Return the (x, y) coordinate for the center point of the cell that contains the specified text.  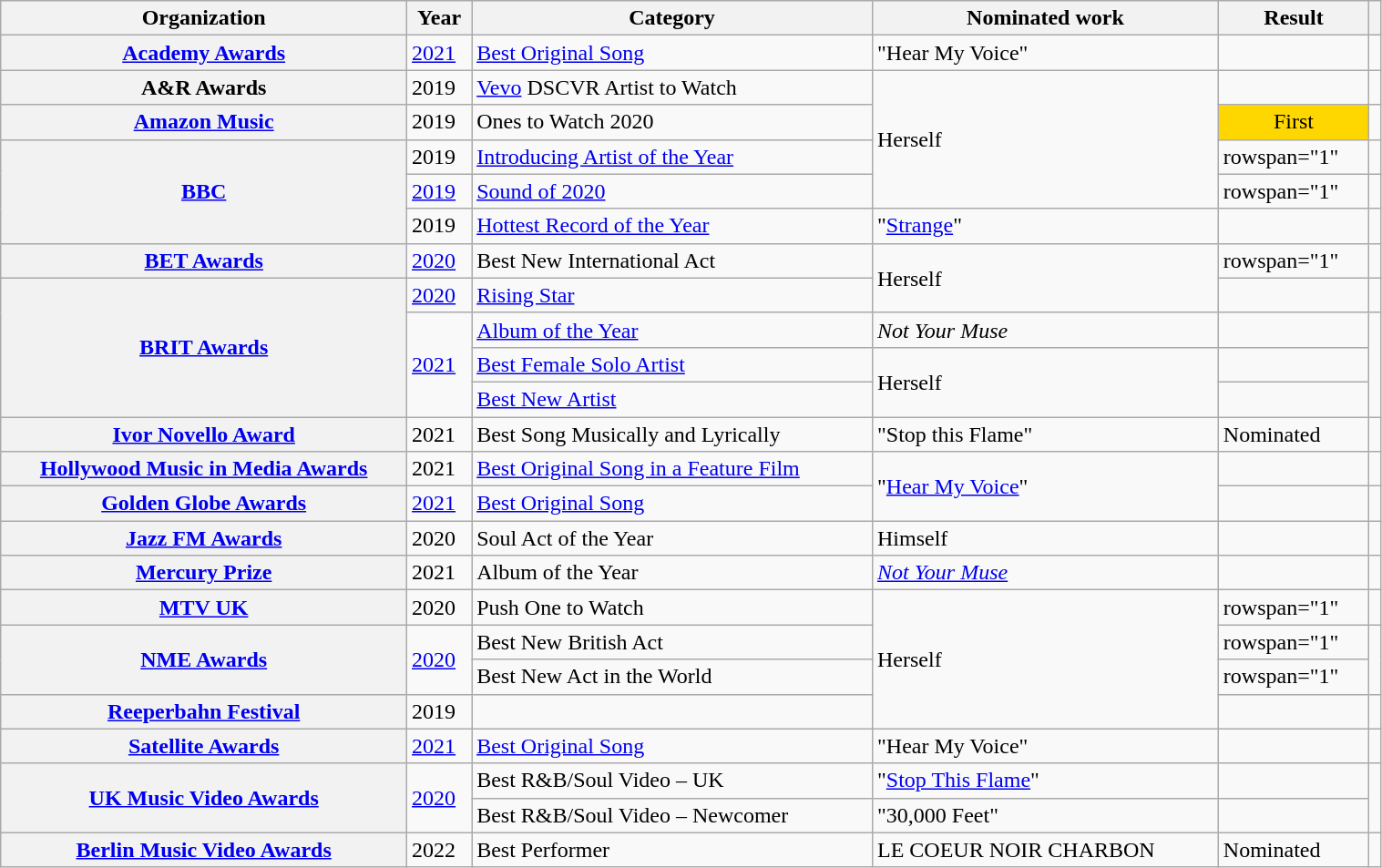
Soul Act of the Year (672, 538)
"Stop this Flame" (1045, 434)
Academy Awards (204, 53)
Best R&B/Soul Video – Newcomer (672, 815)
Best Original Song in a Feature Film (672, 469)
Organization (204, 18)
Sound of 2020 (672, 191)
Amazon Music (204, 122)
Golden Globe Awards (204, 504)
Best Song Musically and Lyrically (672, 434)
Best R&B/Soul Video – UK (672, 781)
2022 (439, 850)
Hottest Record of the Year (672, 226)
BET Awards (204, 260)
Best Performer (672, 850)
Nominated work (1045, 18)
Mercury Prize (204, 573)
NME Awards (204, 659)
LE COEUR NOIR CHARBON (1045, 850)
Himself (1045, 538)
"Stop This Flame" (1045, 781)
Reeperbahn Festival (204, 711)
BBC (204, 191)
Push One to Watch (672, 608)
A&R Awards (204, 87)
BRIT Awards (204, 347)
"30,000 Feet" (1045, 815)
Best Female Solo Artist (672, 364)
Year (439, 18)
Best New British Act (672, 642)
Best New Act in the World (672, 677)
MTV UK (204, 608)
Berlin Music Video Awards (204, 850)
Vevo DSCVR Artist to Watch (672, 87)
First (1294, 122)
Result (1294, 18)
Hollywood Music in Media Awards (204, 469)
Satellite Awards (204, 746)
Jazz FM Awards (204, 538)
Introducing Artist of the Year (672, 157)
Best New Artist (672, 399)
"Strange" (1045, 226)
Ones to Watch 2020 (672, 122)
Best New International Act (672, 260)
Category (672, 18)
Rising Star (672, 295)
Ivor Novello Award (204, 434)
UK Music Video Awards (204, 798)
